Return the [x, y] coordinate for the center point of the cell that contains the specified text.  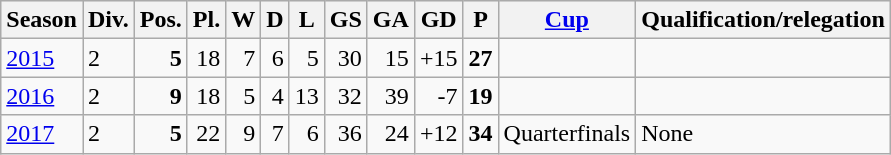
-7 [438, 96]
13 [306, 96]
Pl. [206, 20]
Qualification/relegation [764, 20]
22 [206, 134]
32 [346, 96]
Div. [108, 20]
39 [390, 96]
2017 [42, 134]
19 [480, 96]
Quarterfinals [567, 134]
36 [346, 134]
34 [480, 134]
GD [438, 20]
GS [346, 20]
D [275, 20]
+12 [438, 134]
Pos. [160, 20]
Season [42, 20]
2015 [42, 58]
2016 [42, 96]
+15 [438, 58]
Cup [567, 20]
None [764, 134]
W [244, 20]
4 [275, 96]
P [480, 20]
L [306, 20]
27 [480, 58]
24 [390, 134]
GA [390, 20]
15 [390, 58]
30 [346, 58]
